Extract the (x, y) coordinate from the center of the cell holding the provided text.  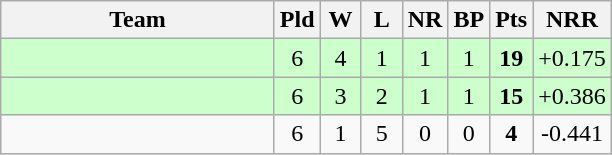
19 (512, 58)
NR (425, 20)
L (382, 20)
Team (138, 20)
+0.175 (572, 58)
2 (382, 96)
W (340, 20)
NRR (572, 20)
BP (469, 20)
Pld (297, 20)
15 (512, 96)
+0.386 (572, 96)
3 (340, 96)
5 (382, 134)
-0.441 (572, 134)
Pts (512, 20)
